Find where the given text appears and provide that cell's center as (X, Y) coordinate. 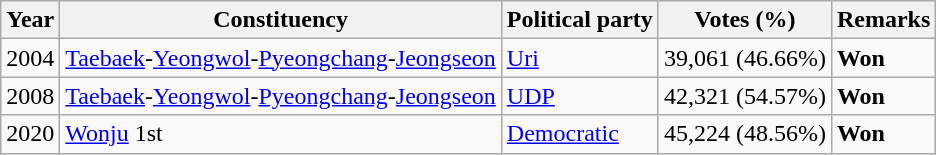
Constituency (281, 20)
Uri (580, 58)
42,321 (54.57%) (744, 96)
UDP (580, 96)
Remarks (883, 20)
Wonju 1st (281, 134)
39,061 (46.66%) (744, 58)
Year (30, 20)
2020 (30, 134)
Political party (580, 20)
2008 (30, 96)
Votes (%) (744, 20)
2004 (30, 58)
45,224 (48.56%) (744, 134)
Democratic (580, 134)
